For the text-containing cell, return its midpoint in [X, Y] coordinate format. 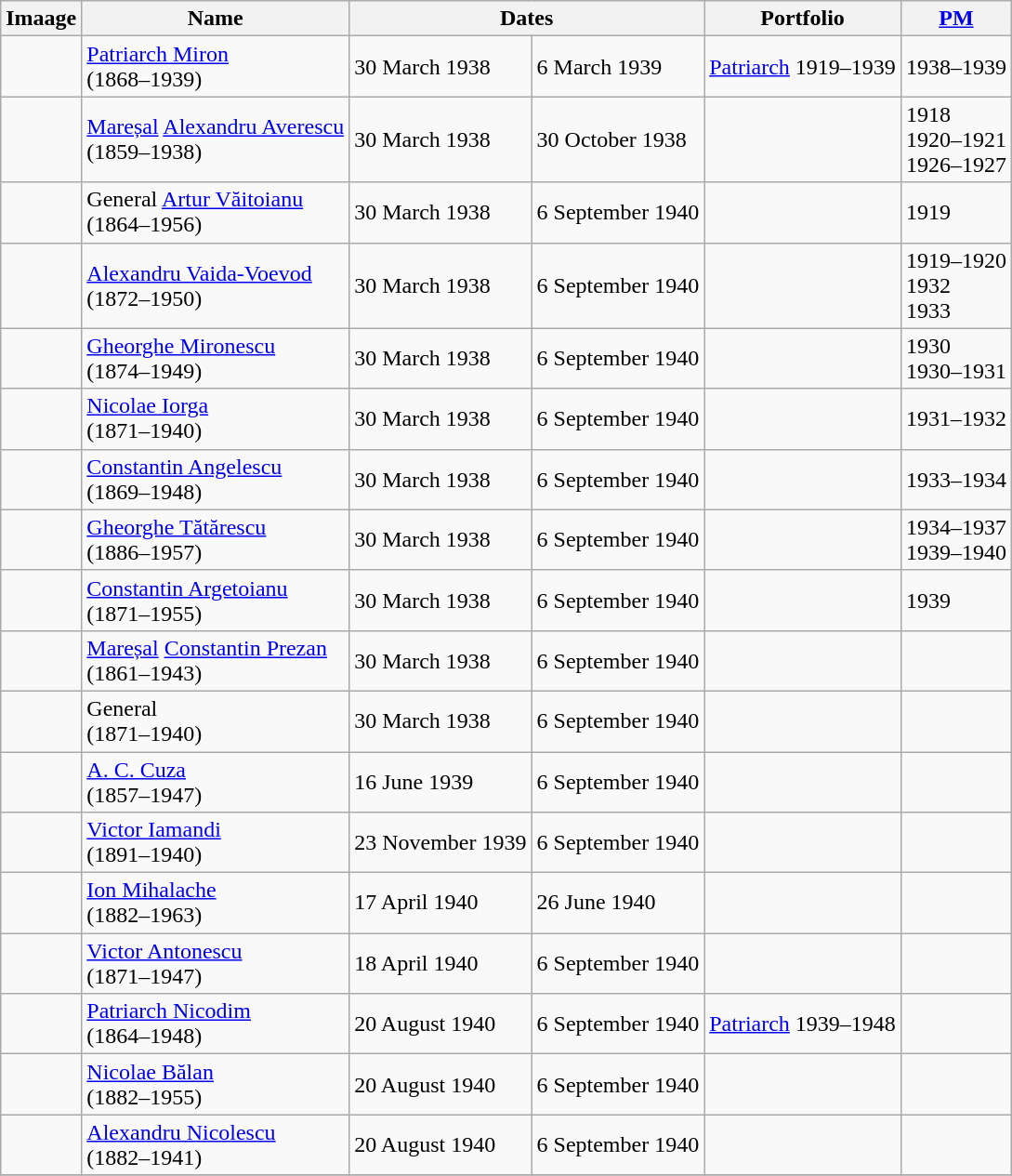
Nicolae Iorga(1871–1940) [216, 418]
Constantin Argetoianu(1871–1955) [216, 601]
PM [955, 19]
Mareșal Alexandru Averescu(1859–1938) [216, 139]
General Artur Văitoianu(1864–1956) [216, 212]
Patriarch Miron(1868–1939) [216, 67]
26 June 1940 [618, 904]
General (1871–1940) [216, 721]
Imaage [41, 19]
Gheorghe Mironescu(1874–1949) [216, 359]
Name [216, 19]
Portfolio [803, 19]
Patriarch 1939–1948 [803, 1024]
Nicolae Bălan(1882–1955) [216, 1084]
Alexandru Vaida-Voevod(1872–1950) [216, 285]
Patriarch Nicodim(1864–1948) [216, 1024]
1938–1939 [955, 67]
Mareșal Constantin Prezan(1861–1943) [216, 660]
16 June 1939 [440, 781]
1933–1934 [955, 480]
Patriarch 1919–1939 [803, 67]
23 November 1939 [440, 842]
Gheorghe Tătărescu(1886–1957) [216, 539]
Victor Iamandi(1891–1940) [216, 842]
1939 [955, 601]
Victor Antonescu(1871–1947) [216, 963]
19301930–1931 [955, 359]
Ion Mihalache(1882–1963) [216, 904]
1934–19371939–1940 [955, 539]
18 April 1940 [440, 963]
A. C. Cuza(1857–1947) [216, 781]
Alexandru Nicolescu(1882–1941) [216, 1145]
1919 [955, 212]
Dates [527, 19]
1931–1932 [955, 418]
19181920–19211926–1927 [955, 139]
17 April 1940 [440, 904]
1919–192019321933 [955, 285]
6 March 1939 [618, 67]
Constantin Angelescu(1869–1948) [216, 480]
30 October 1938 [618, 139]
